Extract the [x, y] coordinate from the center of the cell holding the provided text.  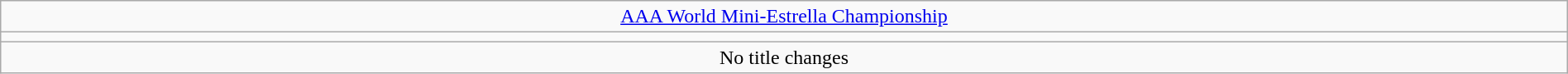
AAA World Mini-Estrella Championship [784, 17]
No title changes [784, 57]
